Return [x, y] of the center of cell containing provided text 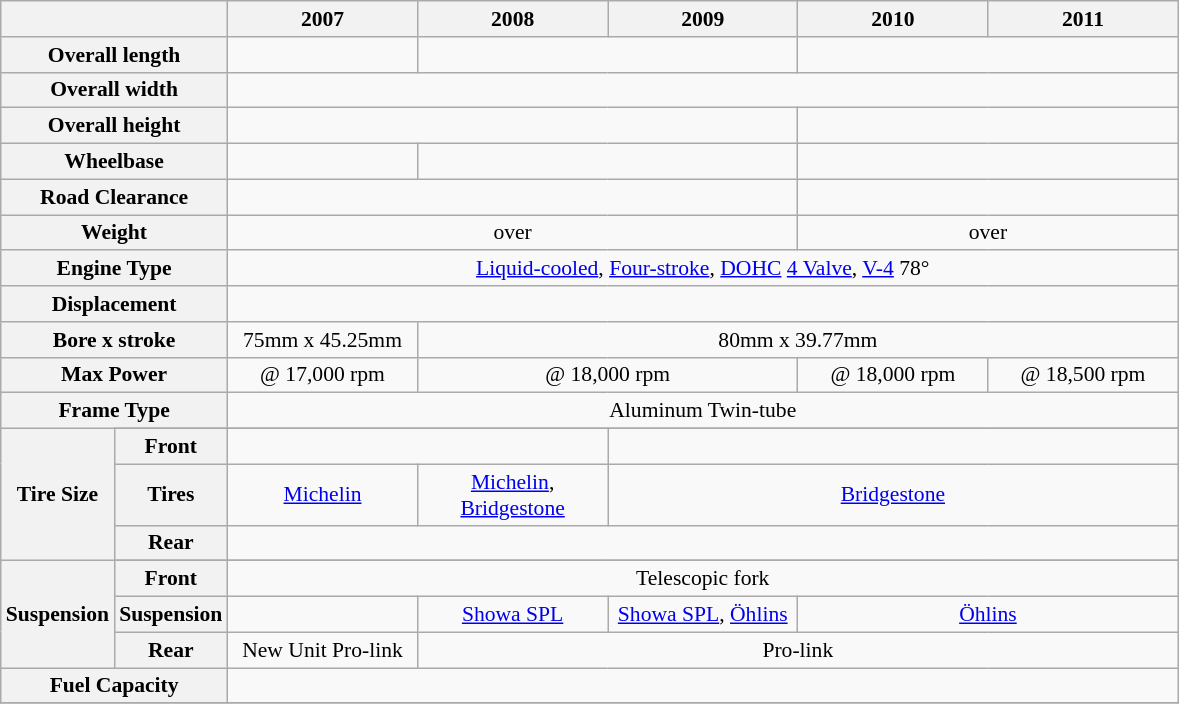
Showa SPL, Öhlins [703, 615]
Overall width [114, 90]
2007 [322, 19]
Aluminum Twin-tube [702, 411]
Road Clearance [114, 197]
Weight [114, 233]
Showa SPL [513, 615]
Pro-link [798, 650]
Engine Type [114, 269]
Max Power [114, 375]
Telescopic fork [702, 579]
Michelin [322, 494]
Overall length [114, 55]
Fuel Capacity [114, 686]
Liquid-cooled, Four-stroke, DOHC 4 Valve, V-4 78° [702, 269]
Michelin, Bridgestone [513, 494]
Tires [170, 494]
2008 [513, 19]
2010 [893, 19]
@ 17,000 rpm [322, 375]
Frame Type [114, 411]
Wheelbase [114, 162]
New Unit Pro-link [322, 650]
Overall height [114, 126]
Bridgestone [893, 494]
Bore x stroke [114, 340]
Tire Size [58, 495]
80mm x 39.77mm [798, 340]
75mm x 45.25mm [322, 340]
2009 [703, 19]
2011 [1083, 19]
@ 18,500 rpm [1083, 375]
Öhlins [988, 615]
Displacement [114, 304]
